Provide the (X, Y) coordinate of the cell's center where the given text is located.  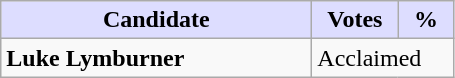
Acclaimed (383, 58)
Candidate (156, 20)
Votes (355, 20)
Luke Lymburner (156, 58)
% (426, 20)
